Determine the (x, y) coordinate at the center of the cell enclosing the given text.  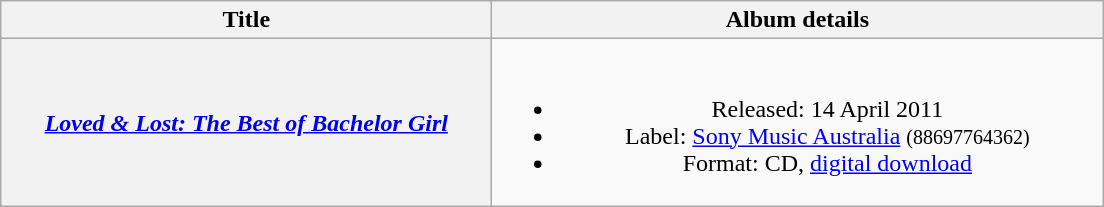
Album details (798, 20)
Released: 14 April 2011Label: Sony Music Australia (88697764362)Format: CD, digital download (798, 122)
Loved & Lost: The Best of Bachelor Girl (246, 122)
Title (246, 20)
